Return [x, y] of the center of cell containing provided text 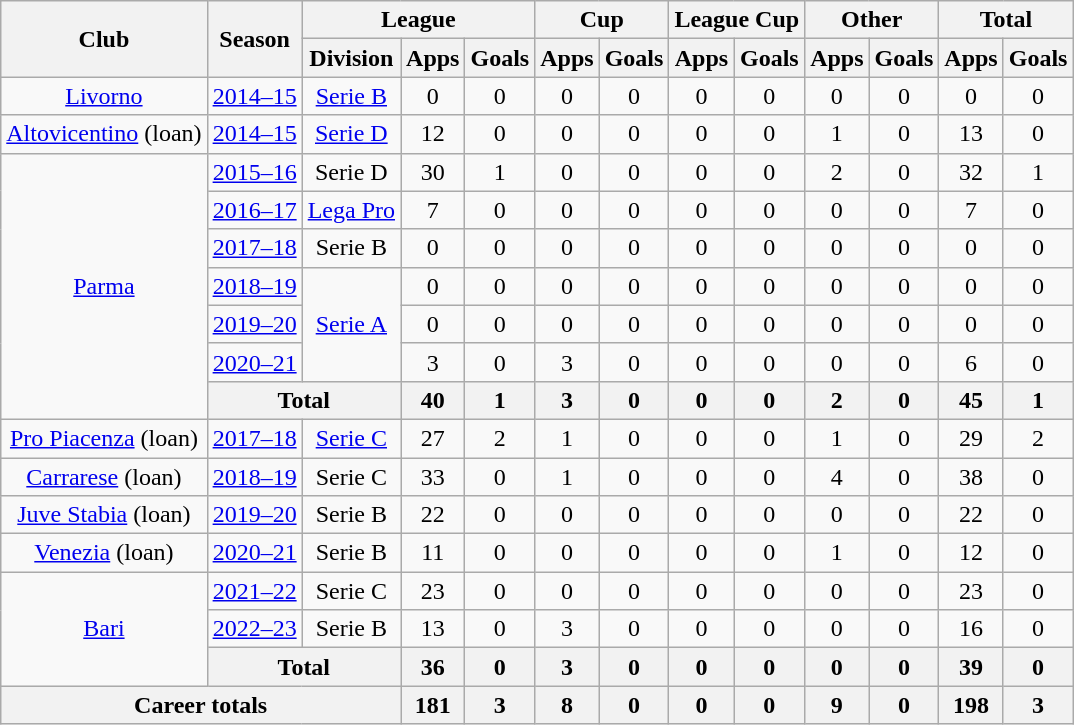
Division [351, 58]
League [418, 20]
Bari [104, 629]
Cup [602, 20]
39 [971, 667]
45 [971, 400]
32 [971, 172]
8 [567, 705]
Career totals [201, 705]
36 [433, 667]
2022–23 [254, 629]
Livorno [104, 96]
4 [837, 477]
2021–22 [254, 591]
2016–17 [254, 210]
16 [971, 629]
181 [433, 705]
33 [433, 477]
30 [433, 172]
6 [971, 362]
Serie A [351, 324]
40 [433, 400]
27 [433, 438]
9 [837, 705]
Juve Stabia (loan) [104, 515]
Carrarese (loan) [104, 477]
38 [971, 477]
Venezia (loan) [104, 553]
198 [971, 705]
2015–16 [254, 172]
Pro Piacenza (loan) [104, 438]
Lega Pro [351, 210]
29 [971, 438]
Other [872, 20]
Parma [104, 286]
Altovicentino (loan) [104, 134]
11 [433, 553]
Club [104, 39]
League Cup [737, 20]
Season [254, 39]
